Determine the [X, Y] coordinate at the center of the cell enclosing the given text.  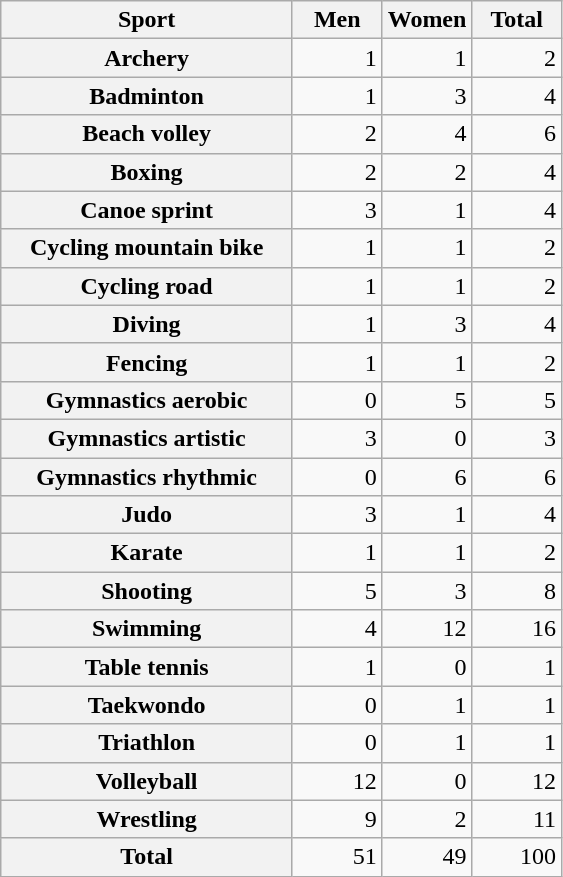
Wrestling [147, 819]
Karate [147, 553]
Diving [147, 324]
Canoe sprint [147, 210]
8 [517, 591]
9 [337, 819]
Gymnastics artistic [147, 438]
Sport [147, 20]
49 [427, 857]
Taekwondo [147, 705]
Cycling mountain bike [147, 248]
11 [517, 819]
Men [337, 20]
Table tennis [147, 667]
Badminton [147, 96]
Cycling road [147, 286]
Women [427, 20]
Triathlon [147, 743]
Beach volley [147, 134]
100 [517, 857]
16 [517, 629]
Swimming [147, 629]
51 [337, 857]
Judo [147, 515]
Gymnastics rhythmic [147, 477]
Volleyball [147, 781]
Gymnastics aerobic [147, 400]
Fencing [147, 362]
Archery [147, 58]
Shooting [147, 591]
Boxing [147, 172]
